For the text-containing cell, return its midpoint in [x, y] coordinate format. 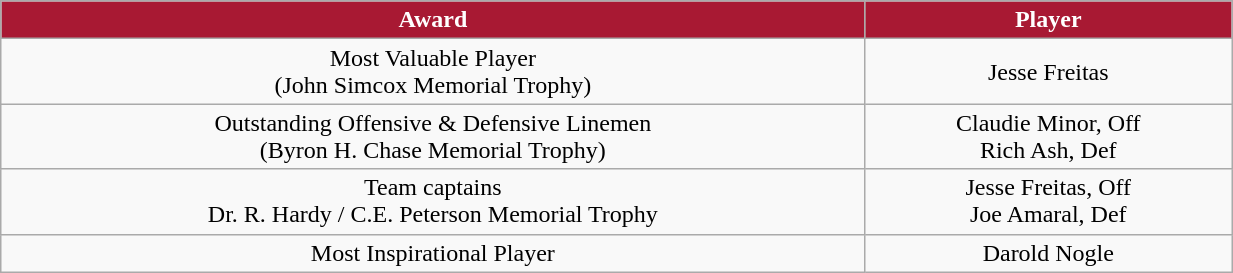
Player [1048, 20]
Team captainsDr. R. Hardy / C.E. Peterson Memorial Trophy [433, 202]
Most Inspirational Player [433, 253]
Most Valuable Player(John Simcox Memorial Trophy) [433, 72]
Darold Nogle [1048, 253]
Award [433, 20]
Jesse Freitas, OffJoe Amaral, Def [1048, 202]
Jesse Freitas [1048, 72]
Outstanding Offensive & Defensive Linemen(Byron H. Chase Memorial Trophy) [433, 136]
Claudie Minor, OffRich Ash, Def [1048, 136]
